Return (X, Y) of the center of cell containing provided text 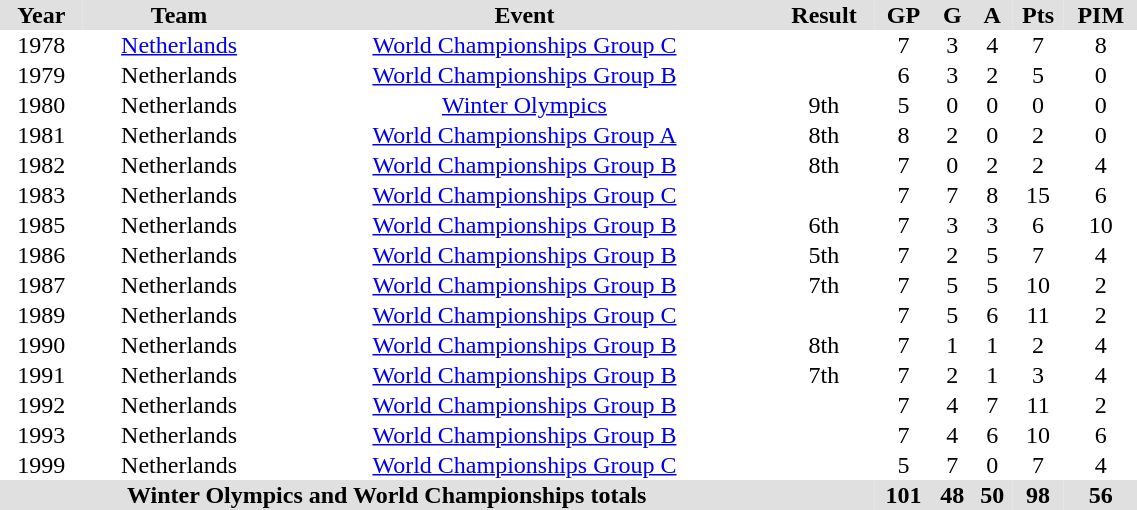
A (992, 15)
15 (1038, 195)
1983 (42, 195)
9th (824, 105)
48 (952, 495)
1986 (42, 255)
5th (824, 255)
Pts (1038, 15)
G (952, 15)
1987 (42, 285)
1989 (42, 315)
1985 (42, 225)
6th (824, 225)
1993 (42, 435)
Winter Olympics (525, 105)
1991 (42, 375)
1978 (42, 45)
101 (904, 495)
Event (525, 15)
1980 (42, 105)
Winter Olympics and World Championships totals (386, 495)
1990 (42, 345)
1982 (42, 165)
1992 (42, 405)
Team (180, 15)
98 (1038, 495)
1981 (42, 135)
1999 (42, 465)
World Championships Group A (525, 135)
50 (992, 495)
GP (904, 15)
Result (824, 15)
1979 (42, 75)
Year (42, 15)
